Return (X, Y) of the center of cell containing provided text 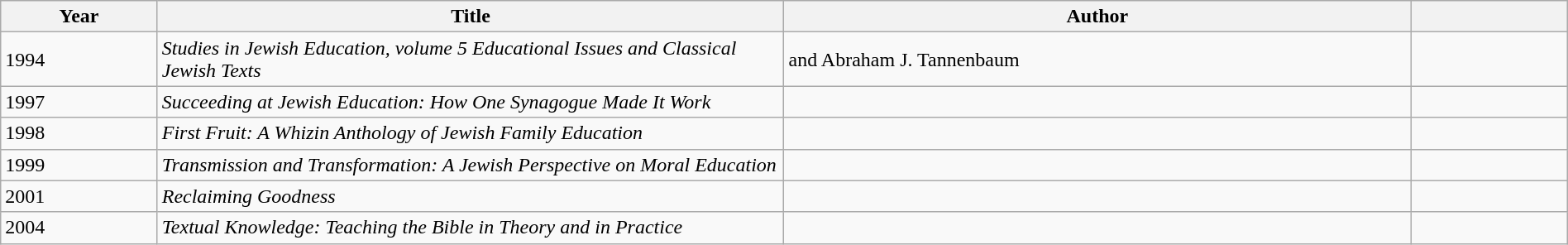
Reclaiming Goodness (471, 196)
1994 (79, 60)
Textual Knowledge: Teaching the Bible in Theory and in Practice (471, 228)
2001 (79, 196)
2004 (79, 228)
and Abraham J. Tannenbaum (1097, 60)
Year (79, 17)
1997 (79, 102)
First Fruit: A Whizin Anthology of Jewish Family Education (471, 133)
Succeeding at Jewish Education: How One Synagogue Made It Work (471, 102)
Title (471, 17)
Transmission and Transformation: A Jewish Perspective on Moral Education (471, 165)
1999 (79, 165)
Author (1097, 17)
Studies in Jewish Education, volume 5 Educational Issues and Classical Jewish Texts (471, 60)
1998 (79, 133)
